For the text-containing cell, return its midpoint in [X, Y] coordinate format. 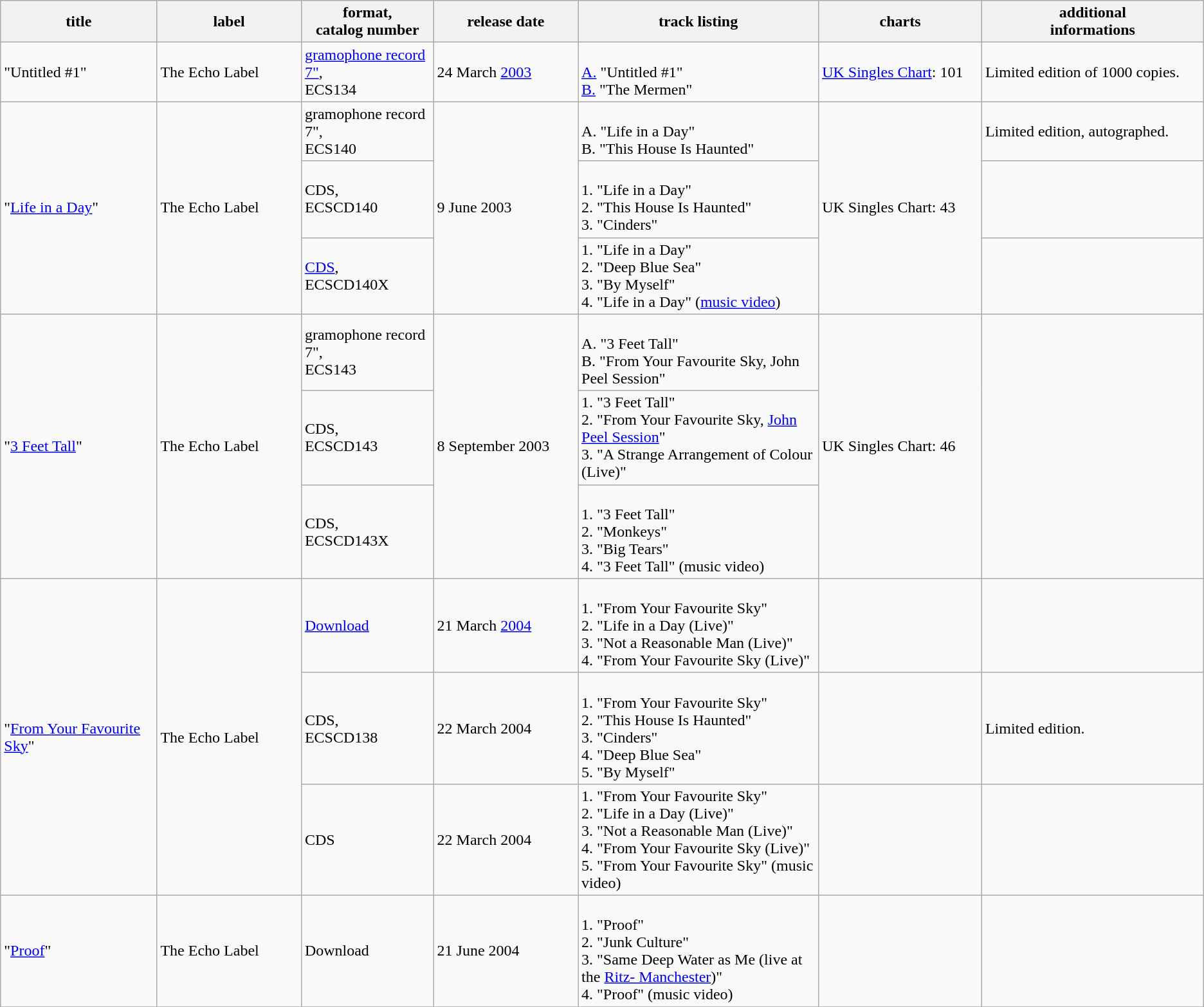
Limited edition of 1000 copies. [1092, 72]
CDS,ECSCD143X [367, 531]
"Life in a Day" [78, 208]
9 June 2003 [506, 208]
format,catalog number [367, 22]
gramophone record 7",ECS143 [367, 353]
1. "3 Feet Tall"2. "Monkeys"3. "Big Tears"4. "3 Feet Tall" (music video) [698, 531]
gramophone record 7",ECS134 [367, 72]
21 June 2004 [506, 951]
"From Your Favourite Sky" [78, 737]
Limited edition. [1092, 728]
"Proof" [78, 951]
1. "From Your Favourite Sky"2. "This House Is Haunted"3. "Cinders"4. "Deep Blue Sea"5. "By Myself" [698, 728]
A. "3 Feet Tall"B. "From Your Favourite Sky, John Peel Session" [698, 353]
"Untitled #1" [78, 72]
21 March 2004 [506, 625]
8 September 2003 [506, 447]
A. "Untitled #1"B. "The Mermen" [698, 72]
1. "Life in a Day"2. "Deep Blue Sea"3. "By Myself"4. "Life in a Day" (music video) [698, 275]
A. "Life in a Day"B. "This House Is Haunted" [698, 131]
release date [506, 22]
UK Singles Chart: 46 [900, 447]
CDS,ECSCD143 [367, 438]
CDS [367, 839]
gramophone record 7",ECS140 [367, 131]
24 March 2003 [506, 72]
CDS,ECSCD138 [367, 728]
charts [900, 22]
1. "Proof"2. "Junk Culture"3. "Same Deep Water as Me (live at the Ritz- Manchester)"4. "Proof" (music video) [698, 951]
additionalinformations [1092, 22]
UK Singles Chart: 101 [900, 72]
title [78, 22]
1. "From Your Favourite Sky"2. "Life in a Day (Live)"3. "Not a Reasonable Man (Live)"4. "From Your Favourite Sky (Live)" [698, 625]
Limited edition, autographed. [1092, 131]
1. "Life in a Day"2. "This House Is Haunted"3. "Cinders" [698, 199]
1. "3 Feet Tall"2. "From Your Favourite Sky, John Peel Session"3. "A Strange Arrangement of Colour (Live)" [698, 438]
label [229, 22]
track listing [698, 22]
CDS,ECSCD140X [367, 275]
CDS,ECSCD140 [367, 199]
UK Singles Chart: 43 [900, 208]
"3 Feet Tall" [78, 447]
